Output the (x, y) coordinate of the center of the cell containing the given text.  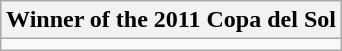
Winner of the 2011 Copa del Sol (172, 20)
